Return the (x, y) coordinate for the center point of the cell that contains the specified text.  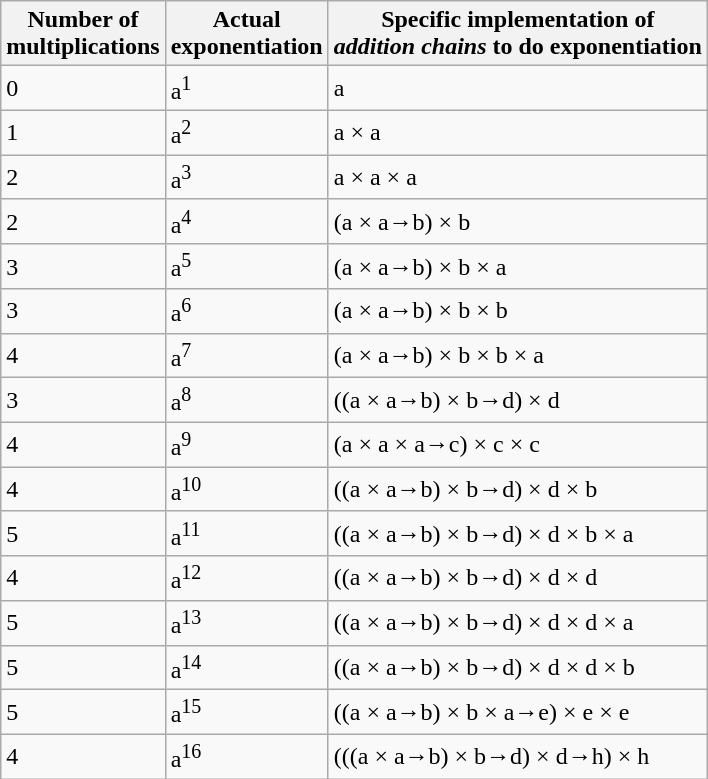
((a × a→b) × b→d) × d × b (518, 490)
a8 (246, 400)
((a × a→b) × b × a→e) × e × e (518, 712)
a1 (246, 88)
a3 (246, 178)
a × a (518, 132)
a7 (246, 356)
a (518, 88)
a16 (246, 756)
a2 (246, 132)
((a × a→b) × b→d) × d × d × b (518, 668)
(((a × a→b) × b→d) × d→h) × h (518, 756)
a12 (246, 578)
(a × a→b) × b × b × a (518, 356)
a14 (246, 668)
1 (83, 132)
a11 (246, 534)
(a × a × a→c) × c × c (518, 444)
((a × a→b) × b→d) × d × d × a (518, 622)
Specific implementation ofaddition chains to do exponentiation (518, 34)
Number ofmultiplications (83, 34)
((a × a→b) × b→d) × d (518, 400)
Actualexponentiation (246, 34)
a4 (246, 222)
(a × a→b) × b (518, 222)
a6 (246, 312)
a13 (246, 622)
((a × a→b) × b→d) × d × d (518, 578)
(a × a→b) × b × a (518, 266)
0 (83, 88)
((a × a→b) × b→d) × d × b × a (518, 534)
a9 (246, 444)
a15 (246, 712)
(a × a→b) × b × b (518, 312)
a × a × a (518, 178)
a10 (246, 490)
a5 (246, 266)
